Pinpoint the cell where the given text exists, returning its [x, y] midpoint coordinate. 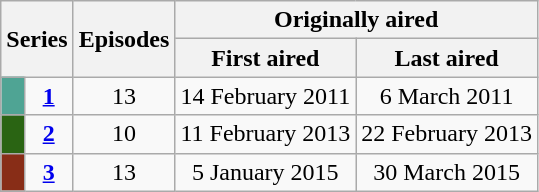
30 March 2015 [447, 172]
1 [48, 96]
First aired [266, 58]
10 [124, 134]
Last aired [447, 58]
2 [48, 134]
11 February 2013 [266, 134]
22 February 2013 [447, 134]
Episodes [124, 39]
6 March 2011 [447, 96]
Originally aired [356, 20]
5 January 2015 [266, 172]
14 February 2011 [266, 96]
Series [37, 39]
3 [48, 172]
